Pinpoint the cell where the given text exists, returning its [x, y] midpoint coordinate. 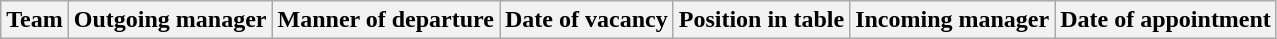
Incoming manager [952, 20]
Date of vacancy [587, 20]
Manner of departure [386, 20]
Outgoing manager [170, 20]
Position in table [761, 20]
Date of appointment [1166, 20]
Team [35, 20]
